Provide the (X, Y) coordinate of the cell's center where the given text is located.  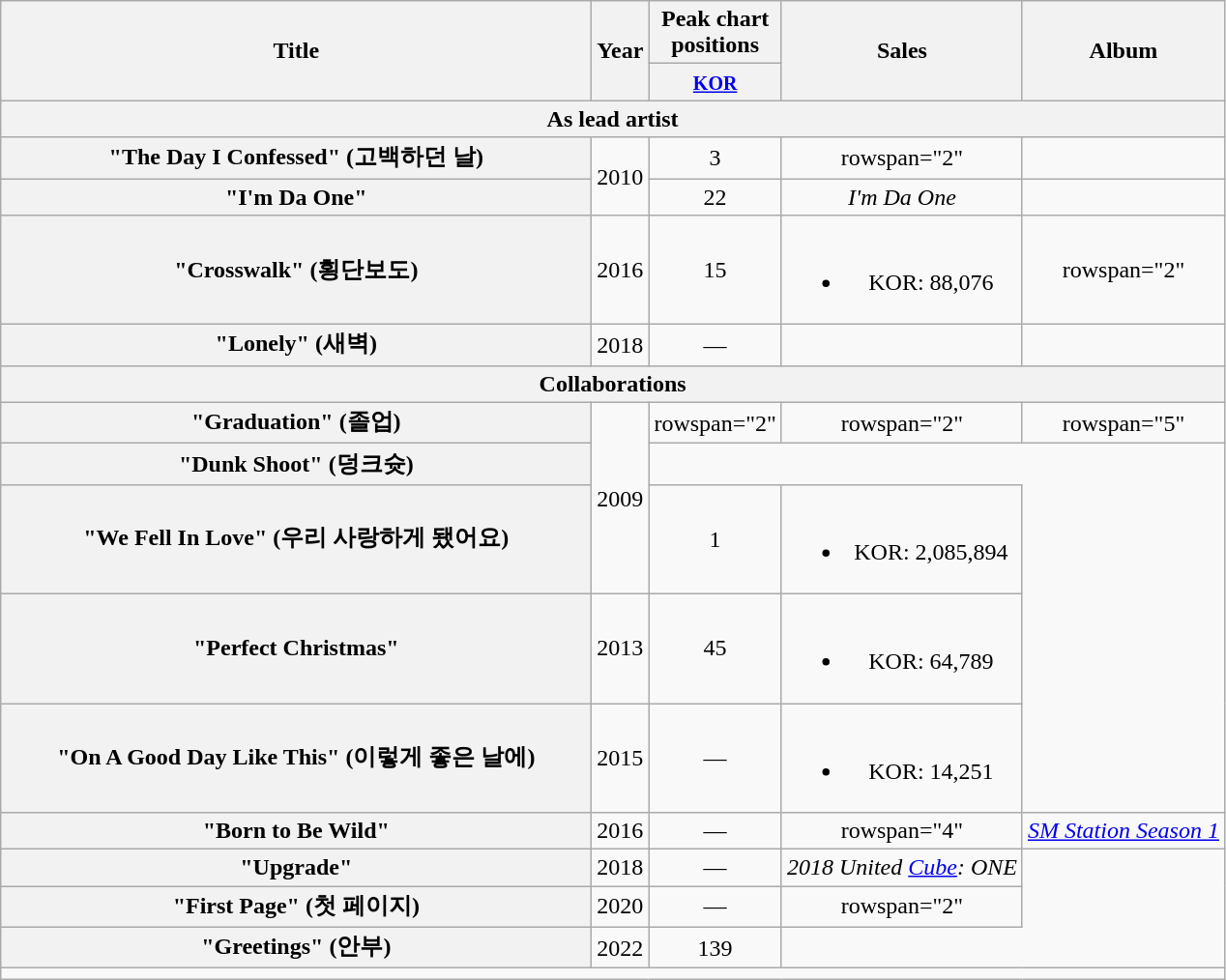
139 (715, 947)
"Dunk Shoot" (덩크슛) (296, 464)
"The Day I Confessed" (고백하던 날) (296, 159)
"I'm Da One" (296, 196)
I'm Da One (901, 196)
"Upgrade" (296, 868)
3 (715, 159)
As lead artist (613, 119)
2015 (621, 758)
KOR: 88,076 (901, 271)
2022 (621, 947)
SM Station Season 1 (1124, 831)
22 (715, 196)
1 (715, 539)
"Crosswalk" (횡단보도) (296, 271)
15 (715, 271)
"Greetings" (안부) (296, 947)
Collaborations (613, 384)
"On A Good Day Like This" (이렇게 좋은 날에) (296, 758)
"Perfect Christmas" (296, 648)
2018 United Cube: ONE (901, 868)
KOR: 14,251 (901, 758)
45 (715, 648)
2009 (621, 498)
rowspan="5" (1124, 423)
KOR (715, 82)
"Born to Be Wild" (296, 831)
"First Page" (첫 페이지) (296, 907)
Peak chart positions (715, 33)
Sales (901, 50)
2020 (621, 907)
Year (621, 50)
KOR: 2,085,894 (901, 539)
2010 (621, 176)
Title (296, 50)
KOR: 64,789 (901, 648)
Album (1124, 50)
"We Fell In Love" (우리 사랑하게 됐어요) (296, 539)
2013 (621, 648)
"Lonely" (새벽) (296, 346)
"Graduation" (졸업) (296, 423)
rowspan="4" (901, 831)
